Detect which cell encompasses the target text, then output its (x, y) center coordinate. 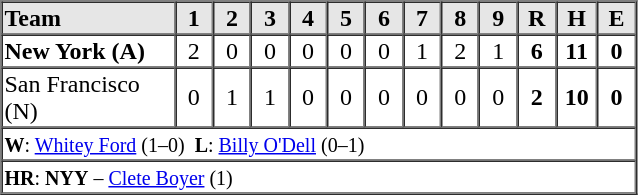
New York (A) (88, 50)
10 (576, 98)
3 (270, 18)
5 (346, 18)
R (536, 18)
9 (498, 18)
8 (460, 18)
HR: NYY – Clete Boyer (1) (319, 176)
H (576, 18)
Team (88, 18)
4 (308, 18)
W: Whitey Ford (1–0) L: Billy O'Dell (0–1) (319, 144)
E (616, 18)
San Francisco (N) (88, 98)
7 (422, 18)
11 (576, 50)
